Locate the cell with the specified text and output its (x, y) center coordinate. 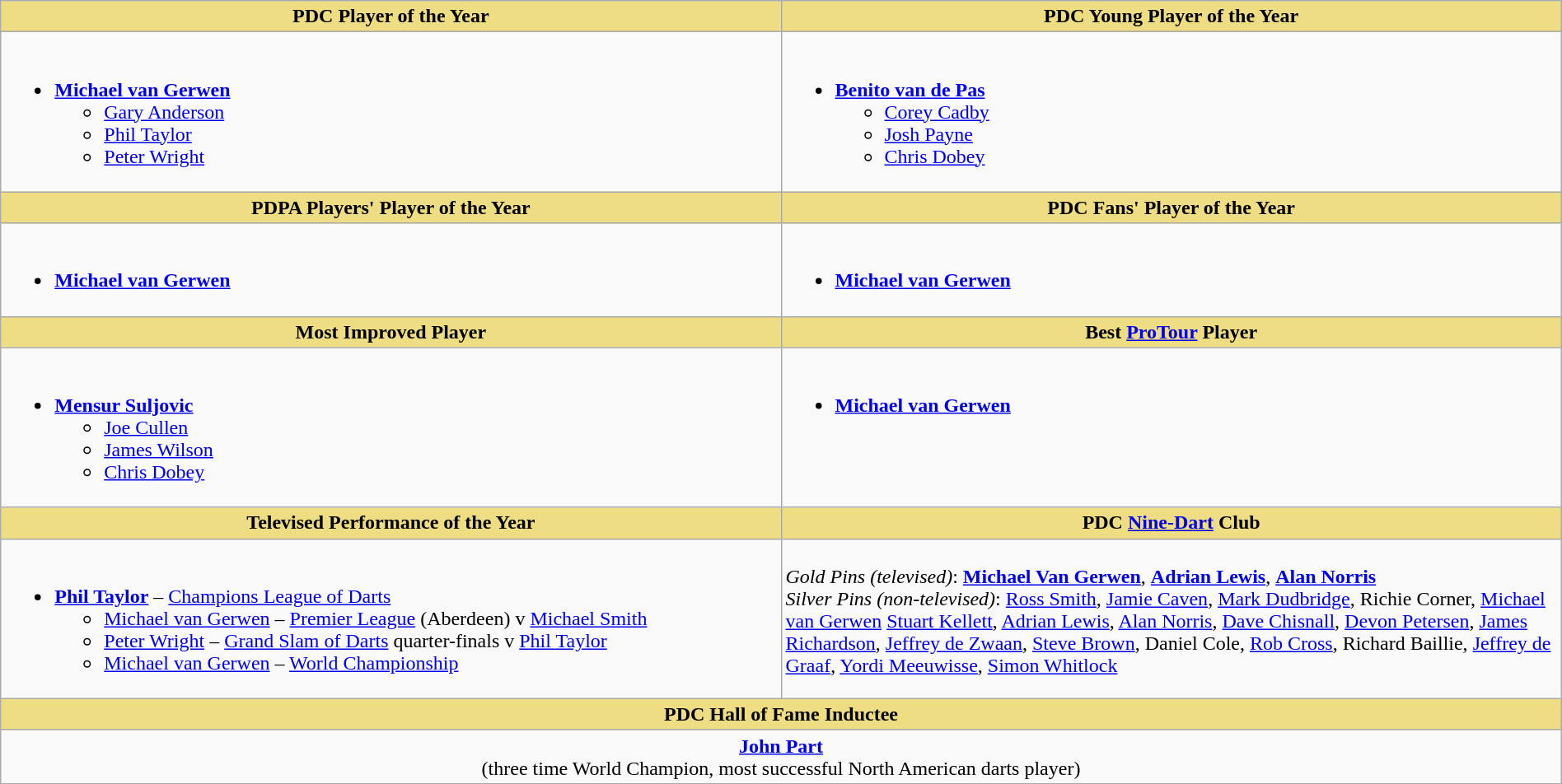
PDPA Players' Player of the Year (390, 208)
PDC Young Player of the Year (1171, 16)
Michael van GerwenGary AndersonPhil TaylorPeter Wright (390, 112)
PDC Player of the Year (390, 16)
PDC Hall of Fame Inductee (781, 714)
Mensur SuljovicJoe CullenJames WilsonChris Dobey (390, 427)
Most Improved Player (390, 332)
PDC Nine-Dart Club (1171, 523)
PDC Fans' Player of the Year (1171, 208)
Televised Performance of the Year (390, 523)
Benito van de PasCorey CadbyJosh PayneChris Dobey (1171, 112)
John Part(three time World Champion, most successful North American darts player) (781, 756)
Best ProTour Player (1171, 332)
